Scan for the cell matching the given text and deliver its [X, Y] coordinate at center. 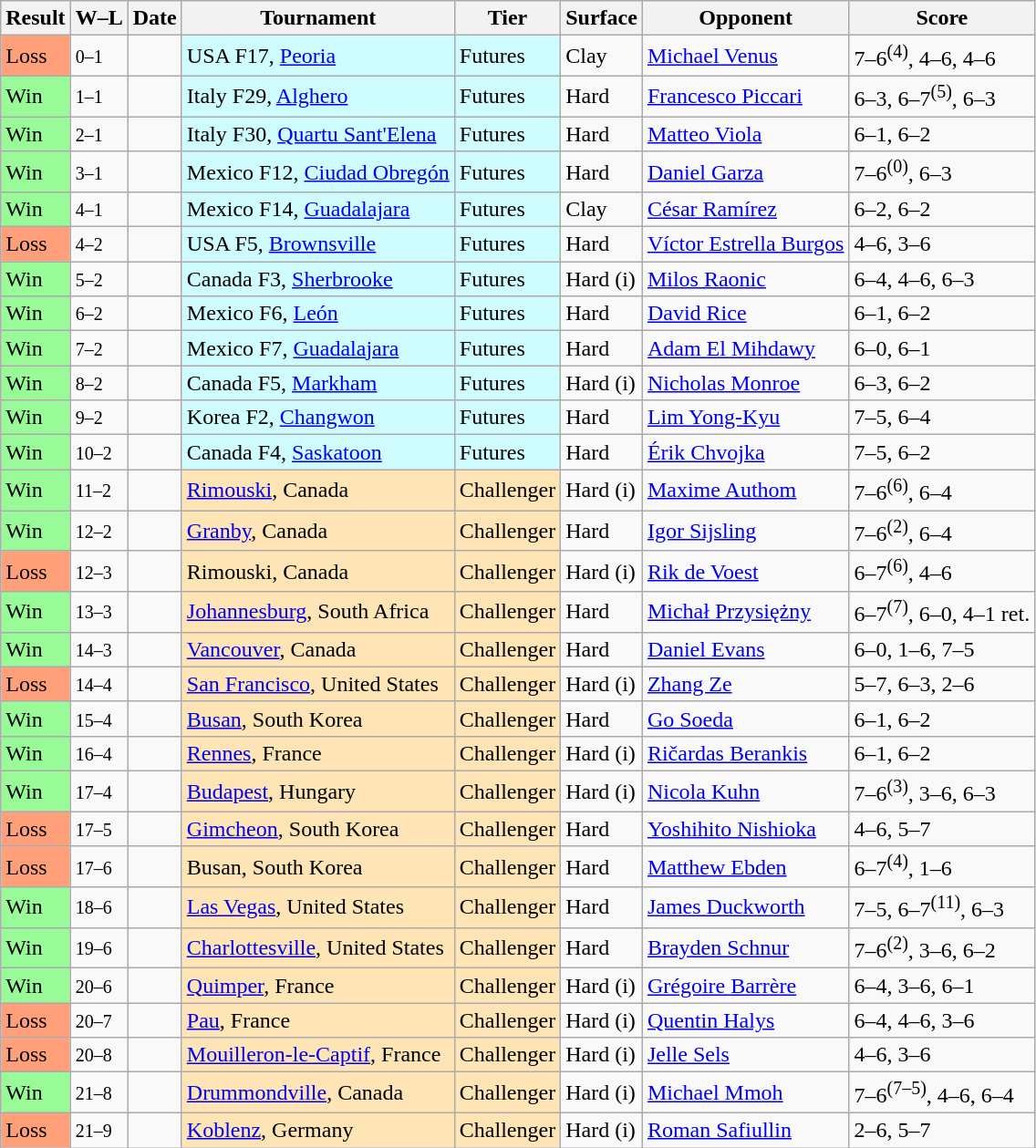
8–2 [98, 383]
6–4, 3–6, 6–1 [942, 986]
Maxime Authom [746, 491]
Charlottesville, United States [317, 948]
USA F5, Brownsville [317, 244]
Matteo Viola [746, 134]
9–2 [98, 418]
12–2 [98, 531]
Igor Sijsling [746, 531]
Tournament [317, 18]
Érik Chvojka [746, 452]
Opponent [746, 18]
Zhang Ze [746, 684]
Canada F4, Saskatoon [317, 452]
James Duckworth [746, 908]
Result [36, 18]
Daniel Evans [746, 649]
7–6(4), 4–6, 4–6 [942, 57]
Michael Mmoh [746, 1092]
5–7, 6–3, 2–6 [942, 684]
Francesco Piccari [746, 97]
15–4 [98, 719]
14–3 [98, 649]
Yoshihito Nishioka [746, 829]
7–5, 6–7(11), 6–3 [942, 908]
1–1 [98, 97]
21–8 [98, 1092]
Gimcheon, South Korea [317, 829]
César Ramírez [746, 210]
Michał Przysiężny [746, 613]
Surface [602, 18]
4–2 [98, 244]
Score [942, 18]
Mexico F14, Guadalajara [317, 210]
4–1 [98, 210]
Grégoire Barrère [746, 986]
6–3, 6–7(5), 6–3 [942, 97]
6–2, 6–2 [942, 210]
Italy F29, Alghero [317, 97]
16–4 [98, 753]
13–3 [98, 613]
6–7(7), 6–0, 4–1 ret. [942, 613]
7–6(7–5), 4–6, 6–4 [942, 1092]
6–0, 6–1 [942, 348]
2–6, 5–7 [942, 1131]
Lim Yong-Kyu [746, 418]
7–2 [98, 348]
Daniel Garza [746, 171]
7–5, 6–2 [942, 452]
USA F17, Peoria [317, 57]
Canada F5, Markham [317, 383]
Nicholas Monroe [746, 383]
Italy F30, Quartu Sant'Elena [317, 134]
10–2 [98, 452]
Jelle Sels [746, 1055]
Adam El Mihdawy [746, 348]
6–0, 1–6, 7–5 [942, 649]
0–1 [98, 57]
6–4, 4–6, 6–3 [942, 279]
11–2 [98, 491]
21–9 [98, 1131]
Koblenz, Germany [317, 1131]
Canada F3, Sherbrooke [317, 279]
Budapest, Hungary [317, 791]
7–6(3), 3–6, 6–3 [942, 791]
Milos Raonic [746, 279]
Mexico F12, Ciudad Obregón [317, 171]
Tier [507, 18]
5–2 [98, 279]
Go Soeda [746, 719]
Mexico F6, León [317, 314]
Brayden Schnur [746, 948]
17–5 [98, 829]
18–6 [98, 908]
7–6(2), 6–4 [942, 531]
Mouilleron-le-Captif, France [317, 1055]
6–2 [98, 314]
7–6(2), 3–6, 6–2 [942, 948]
12–3 [98, 571]
Víctor Estrella Burgos [746, 244]
Nicola Kuhn [746, 791]
San Francisco, United States [317, 684]
Quimper, France [317, 986]
19–6 [98, 948]
Rik de Voest [746, 571]
6–4, 4–6, 3–6 [942, 1020]
20–8 [98, 1055]
20–6 [98, 986]
7–6(0), 6–3 [942, 171]
Michael Venus [746, 57]
Mexico F7, Guadalajara [317, 348]
20–7 [98, 1020]
Roman Safiullin [746, 1131]
17–6 [98, 866]
Pau, France [317, 1020]
6–7(4), 1–6 [942, 866]
7–6(6), 6–4 [942, 491]
Las Vegas, United States [317, 908]
Ričardas Berankis [746, 753]
David Rice [746, 314]
Vancouver, Canada [317, 649]
Rennes, France [317, 753]
Drummondville, Canada [317, 1092]
Date [155, 18]
W–L [98, 18]
4–6, 5–7 [942, 829]
14–4 [98, 684]
Korea F2, Changwon [317, 418]
17–4 [98, 791]
Quentin Halys [746, 1020]
7–5, 6–4 [942, 418]
Johannesburg, South Africa [317, 613]
6–3, 6–2 [942, 383]
Granby, Canada [317, 531]
Matthew Ebden [746, 866]
3–1 [98, 171]
2–1 [98, 134]
6–7(6), 4–6 [942, 571]
